Pinpoint the cell where the given text exists, returning its (x, y) midpoint coordinate. 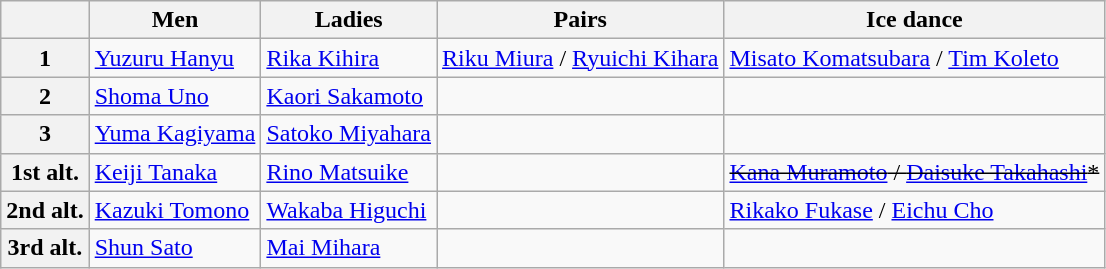
Mai Mihara (349, 248)
Misato Komatsubara / Tim Koleto (914, 58)
Rika Kihira (349, 58)
Yuzuru Hanyu (175, 58)
Shoma Uno (175, 96)
Kazuki Tomono (175, 210)
Rino Matsuike (349, 172)
Riku Miura / Ryuichi Kihara (580, 58)
Kana Muramoto / Daisuke Takahashi* (914, 172)
3 (45, 134)
Rikako Fukase / Eichu Cho (914, 210)
Kaori Sakamoto (349, 96)
Satoko Miyahara (349, 134)
Yuma Kagiyama (175, 134)
Shun Sato (175, 248)
Pairs (580, 20)
Wakaba Higuchi (349, 210)
3rd alt. (45, 248)
2 (45, 96)
Keiji Tanaka (175, 172)
2nd alt. (45, 210)
1 (45, 58)
Ice dance (914, 20)
Ladies (349, 20)
Men (175, 20)
1st alt. (45, 172)
